Capture the cell that displays the provided text and extract its (X, Y) central coordinate. 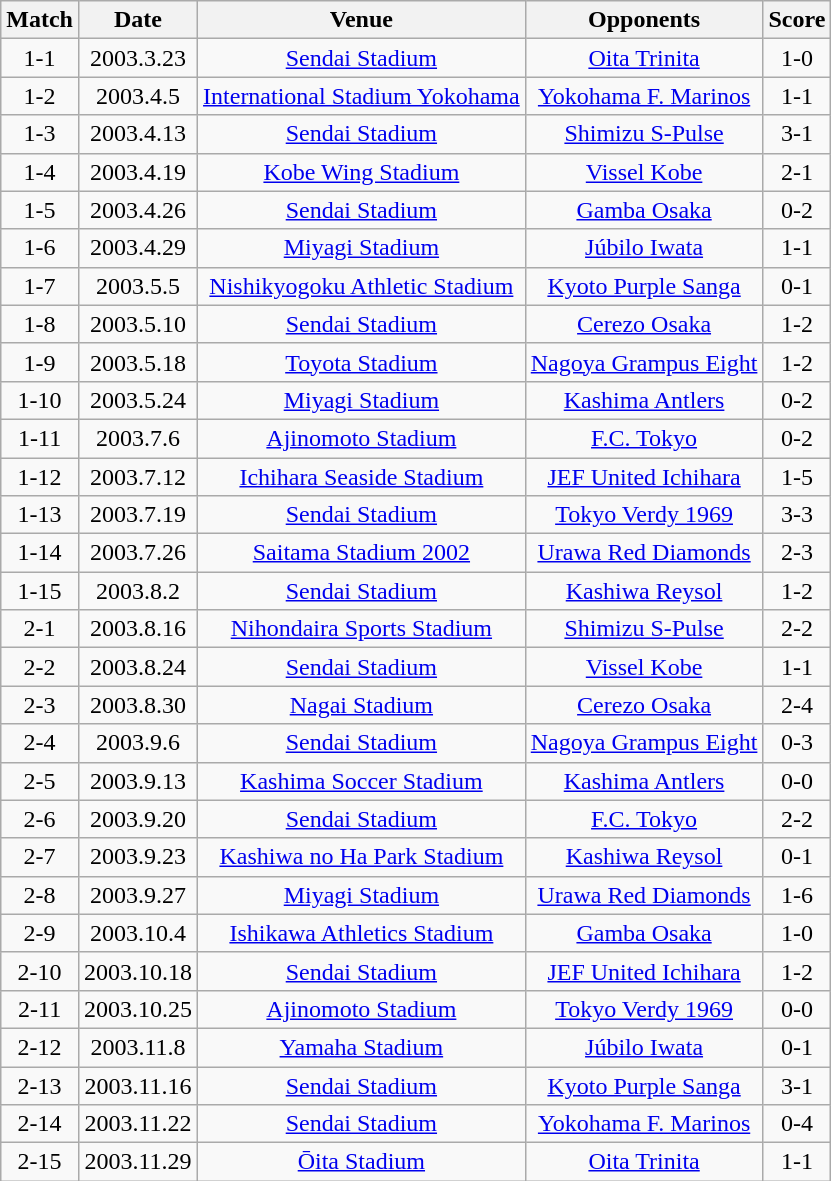
1-15 (40, 591)
Nishikyogoku Athletic Stadium (362, 286)
2-9 (40, 933)
2003.9.27 (138, 895)
2003.7.19 (138, 515)
2003.7.6 (138, 438)
1-7 (40, 286)
2-12 (40, 1047)
2-15 (40, 1162)
2-10 (40, 971)
Nagai Stadium (362, 705)
Venue (362, 20)
2003.4.19 (138, 172)
Toyota Stadium (362, 362)
1-12 (40, 477)
2003.11.22 (138, 1124)
2003.5.24 (138, 400)
Yamaha Stadium (362, 1047)
1-11 (40, 438)
Ishikawa Athletics Stadium (362, 933)
Kobe Wing Stadium (362, 172)
2003.10.25 (138, 1009)
2003.3.23 (138, 58)
2003.5.5 (138, 286)
2003.8.2 (138, 591)
2003.7.26 (138, 553)
2003.9.6 (138, 743)
Saitama Stadium 2002 (362, 553)
2003.4.5 (138, 96)
1-3 (40, 134)
Ichihara Seaside Stadium (362, 477)
2003.7.12 (138, 477)
2003.10.4 (138, 933)
1-14 (40, 553)
International Stadium Yokohama (362, 96)
Kashima Soccer Stadium (362, 781)
1-8 (40, 324)
0-3 (797, 743)
2-5 (40, 781)
2003.4.29 (138, 248)
2-13 (40, 1085)
Kashiwa no Ha Park Stadium (362, 857)
2003.4.26 (138, 210)
2003.10.18 (138, 971)
0-4 (797, 1124)
3-3 (797, 515)
Match (40, 20)
2003.11.29 (138, 1162)
2003.9.20 (138, 819)
Score (797, 20)
2003.8.16 (138, 629)
2003.11.16 (138, 1085)
2003.9.13 (138, 781)
2003.5.10 (138, 324)
1-4 (40, 172)
Nihondaira Sports Stadium (362, 629)
2-6 (40, 819)
2003.11.8 (138, 1047)
2003.8.24 (138, 667)
Opponents (644, 20)
1-9 (40, 362)
Ōita Stadium (362, 1162)
2-11 (40, 1009)
1-13 (40, 515)
2003.5.18 (138, 362)
1-10 (40, 400)
2003.4.13 (138, 134)
2-14 (40, 1124)
2003.8.30 (138, 705)
2-8 (40, 895)
2-7 (40, 857)
Date (138, 20)
2003.9.23 (138, 857)
